Output the [X, Y] coordinate of the center of the cell containing the given text.  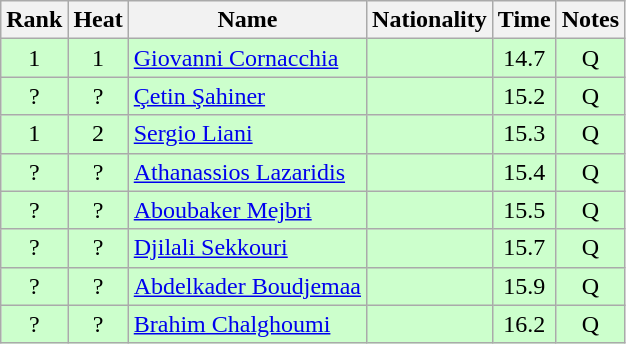
15.7 [524, 248]
Djilali Sekkouri [247, 248]
Time [524, 20]
Rank [34, 20]
Name [247, 20]
Giovanni Cornacchia [247, 58]
Brahim Chalghoumi [247, 324]
15.2 [524, 96]
16.2 [524, 324]
Sergio Liani [247, 134]
Athanassios Lazaridis [247, 172]
15.3 [524, 134]
Abdelkader Boudjemaa [247, 286]
Aboubaker Mejbri [247, 210]
Çetin Şahiner [247, 96]
Notes [590, 20]
15.5 [524, 210]
15.4 [524, 172]
14.7 [524, 58]
Heat [98, 20]
Nationality [430, 20]
2 [98, 134]
15.9 [524, 286]
